Capture the cell that displays the provided text and extract its [x, y] central coordinate. 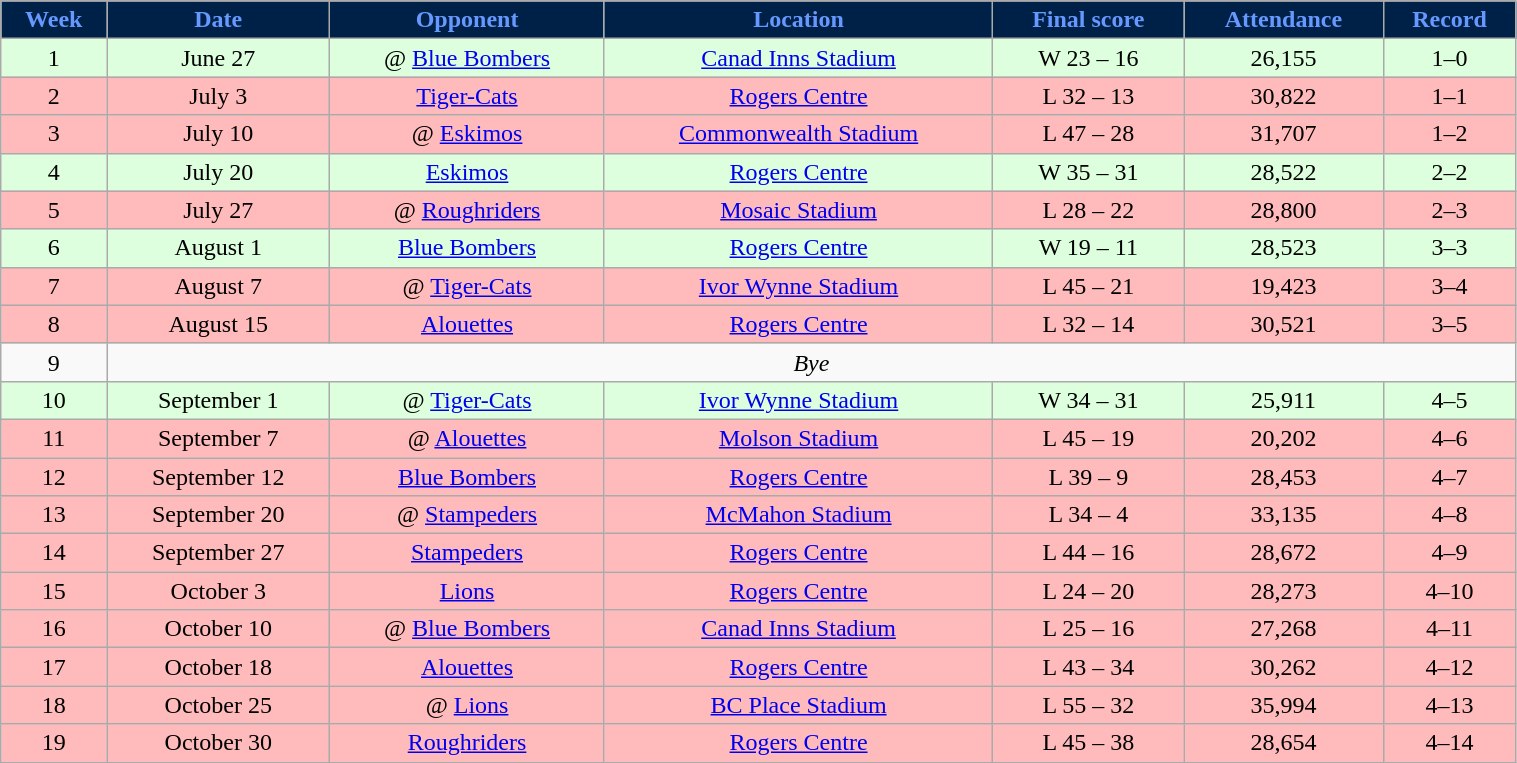
20,202 [1284, 438]
4–10 [1450, 591]
18 [54, 705]
1 [54, 58]
2–2 [1450, 172]
5 [54, 210]
16 [54, 629]
17 [54, 667]
July 27 [218, 210]
October 30 [218, 743]
June 27 [218, 58]
L 32 – 13 [1088, 96]
33,135 [1284, 515]
@ Roughriders [468, 210]
Opponent [468, 20]
3–4 [1450, 286]
2–3 [1450, 210]
Date [218, 20]
September 1 [218, 400]
26,155 [1284, 58]
1–1 [1450, 96]
@ Lions [468, 705]
Molson Stadium [798, 438]
3–3 [1450, 248]
19 [54, 743]
McMahon Stadium [798, 515]
30,521 [1284, 324]
13 [54, 515]
4 [54, 172]
14 [54, 553]
W 19 – 11 [1088, 248]
L 32 – 14 [1088, 324]
9 [54, 362]
8 [54, 324]
10 [54, 400]
Attendance [1284, 20]
W 34 – 31 [1088, 400]
October 25 [218, 705]
L 47 – 28 [1088, 134]
4–11 [1450, 629]
September 20 [218, 515]
3 [54, 134]
W 23 – 16 [1088, 58]
Location [798, 20]
4–7 [1450, 477]
28,800 [1284, 210]
L 45 – 19 [1088, 438]
@ Alouettes [468, 438]
4–13 [1450, 705]
October 10 [218, 629]
1–2 [1450, 134]
30,822 [1284, 96]
4–5 [1450, 400]
July 10 [218, 134]
L 43 – 34 [1088, 667]
L 28 – 22 [1088, 210]
September 12 [218, 477]
Tiger-Cats [468, 96]
12 [54, 477]
Mosaic Stadium [798, 210]
27,268 [1284, 629]
4–8 [1450, 515]
28,523 [1284, 248]
2 [54, 96]
L 55 – 32 [1088, 705]
Week [54, 20]
L 24 – 20 [1088, 591]
@ Stampeders [468, 515]
Roughriders [468, 743]
31,707 [1284, 134]
1–0 [1450, 58]
6 [54, 248]
Commonwealth Stadium [798, 134]
L 25 – 16 [1088, 629]
3–5 [1450, 324]
August 7 [218, 286]
15 [54, 591]
28,522 [1284, 172]
L 39 – 9 [1088, 477]
August 1 [218, 248]
W 35 – 31 [1088, 172]
Lions [468, 591]
September 27 [218, 553]
4–9 [1450, 553]
October 18 [218, 667]
Final score [1088, 20]
7 [54, 286]
L 45 – 21 [1088, 286]
October 3 [218, 591]
25,911 [1284, 400]
11 [54, 438]
35,994 [1284, 705]
BC Place Stadium [798, 705]
28,654 [1284, 743]
L 45 – 38 [1088, 743]
July 3 [218, 96]
4–14 [1450, 743]
L 34 – 4 [1088, 515]
28,672 [1284, 553]
Stampeders [468, 553]
Record [1450, 20]
Bye [812, 362]
@ Eskimos [468, 134]
30,262 [1284, 667]
4–12 [1450, 667]
19,423 [1284, 286]
L 44 – 16 [1088, 553]
July 20 [218, 172]
August 15 [218, 324]
28,453 [1284, 477]
4–6 [1450, 438]
28,273 [1284, 591]
Eskimos [468, 172]
September 7 [218, 438]
